Scan for the cell matching the given text and deliver its [X, Y] coordinate at center. 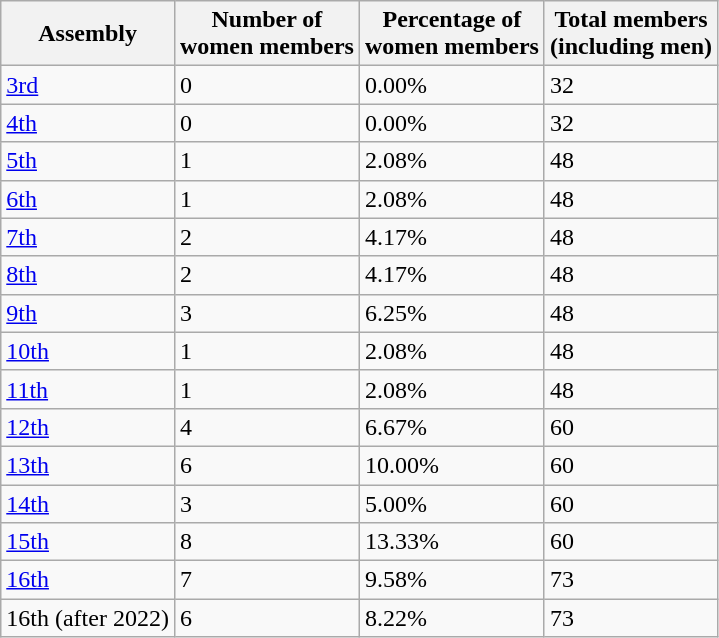
12th [88, 427]
4th [88, 123]
16th (after 2022) [88, 618]
6th [88, 199]
8.22% [452, 618]
6.25% [452, 313]
5.00% [452, 503]
14th [88, 503]
7 [266, 580]
7th [88, 237]
13.33% [452, 542]
Number ofwomen members [266, 34]
10.00% [452, 465]
5th [88, 161]
10th [88, 351]
15th [88, 542]
16th [88, 580]
8 [266, 542]
11th [88, 389]
Assembly [88, 34]
9.58% [452, 580]
6.67% [452, 427]
Total members(including men) [630, 34]
9th [88, 313]
Percentage ofwomen members [452, 34]
13th [88, 465]
4 [266, 427]
3rd [88, 85]
8th [88, 275]
